From the cell containing the given text, extract its center point as (X, Y) coordinate. 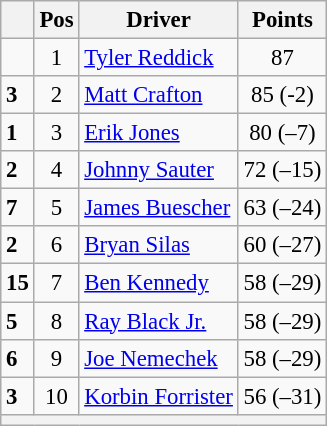
James Buescher (158, 208)
Pos (56, 20)
4 (56, 170)
10 (56, 396)
9 (56, 358)
Joe Nemechek (158, 358)
Ben Kennedy (158, 283)
8 (56, 321)
Bryan Silas (158, 245)
72 (–15) (282, 170)
63 (–24) (282, 208)
87 (282, 58)
Ray Black Jr. (158, 321)
85 (-2) (282, 95)
Points (282, 20)
60 (–27) (282, 245)
80 (–7) (282, 133)
Tyler Reddick (158, 58)
Erik Jones (158, 133)
Matt Crafton (158, 95)
Driver (158, 20)
Johnny Sauter (158, 170)
15 (18, 283)
56 (–31) (282, 396)
Korbin Forrister (158, 396)
